For the text-containing cell, return its midpoint in (X, Y) coordinate format. 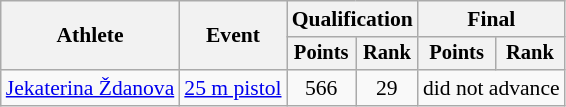
Jekaterina Ždanova (90, 88)
566 (322, 88)
Event (232, 36)
25 m pistol (232, 88)
Qualification (352, 19)
Athlete (90, 36)
29 (387, 88)
did not advance (492, 88)
Final (492, 19)
